Detect which cell encompasses the target text, then output its (x, y) center coordinate. 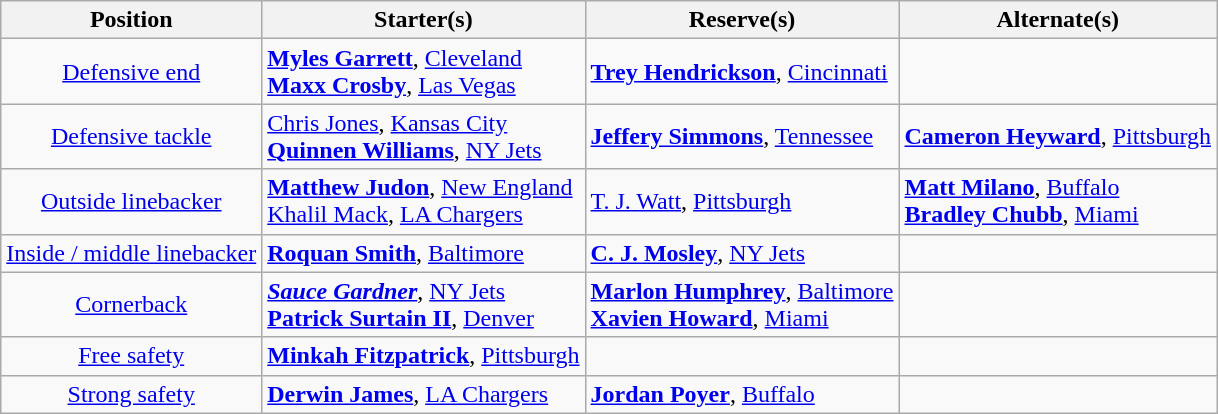
Derwin James, LA Chargers (424, 394)
Outside linebacker (132, 202)
Inside / middle linebacker (132, 253)
Myles Garrett, Cleveland Maxx Crosby, Las Vegas (424, 72)
Defensive end (132, 72)
Chris Jones, Kansas City Quinnen Williams, NY Jets (424, 136)
Roquan Smith, Baltimore (424, 253)
C. J. Mosley, NY Jets (742, 253)
Alternate(s) (1058, 20)
T. J. Watt, Pittsburgh (742, 202)
Free safety (132, 356)
Trey Hendrickson, Cincinnati (742, 72)
Strong safety (132, 394)
Jeffery Simmons, Tennessee (742, 136)
Matthew Judon, New England Khalil Mack, LA Chargers (424, 202)
Reserve(s) (742, 20)
Matt Milano, Buffalo Bradley Chubb, Miami (1058, 202)
Starter(s) (424, 20)
Cornerback (132, 304)
Sauce Gardner, NY Jets Patrick Surtain II, Denver (424, 304)
Minkah Fitzpatrick, Pittsburgh (424, 356)
Defensive tackle (132, 136)
Jordan Poyer, Buffalo (742, 394)
Cameron Heyward, Pittsburgh (1058, 136)
Position (132, 20)
Marlon Humphrey, Baltimore Xavien Howard, Miami (742, 304)
